Pinpoint the cell where the given text exists, returning its [x, y] midpoint coordinate. 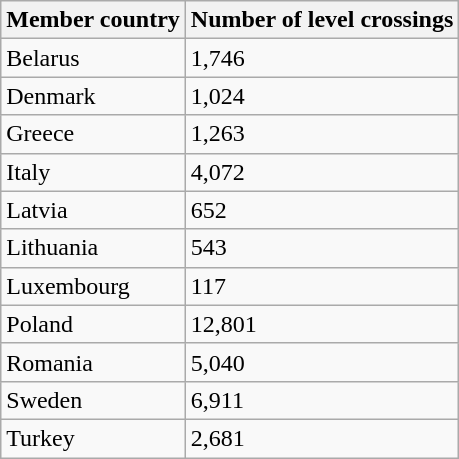
652 [322, 210]
Sweden [94, 400]
Luxembourg [94, 286]
6,911 [322, 400]
Member country [94, 20]
Turkey [94, 438]
Belarus [94, 58]
543 [322, 248]
Latvia [94, 210]
2,681 [322, 438]
Denmark [94, 96]
117 [322, 286]
5,040 [322, 362]
12,801 [322, 324]
Number of level crossings [322, 20]
Greece [94, 134]
Italy [94, 172]
Poland [94, 324]
1,746 [322, 58]
Lithuania [94, 248]
Romania [94, 362]
1,024 [322, 96]
1,263 [322, 134]
4,072 [322, 172]
